Pinpoint the cell where the given text exists, returning its [x, y] midpoint coordinate. 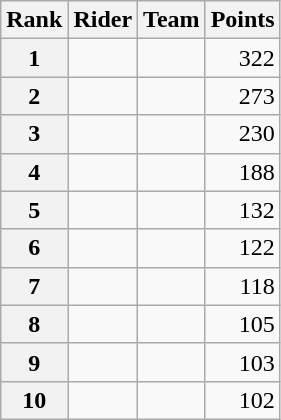
230 [242, 134]
8 [34, 324]
102 [242, 400]
3 [34, 134]
5 [34, 210]
1 [34, 58]
188 [242, 172]
10 [34, 400]
Rider [103, 20]
273 [242, 96]
122 [242, 248]
118 [242, 286]
Points [242, 20]
Rank [34, 20]
7 [34, 286]
2 [34, 96]
103 [242, 362]
Team [172, 20]
132 [242, 210]
9 [34, 362]
322 [242, 58]
6 [34, 248]
4 [34, 172]
105 [242, 324]
